Return (x, y) of the center of cell containing provided text 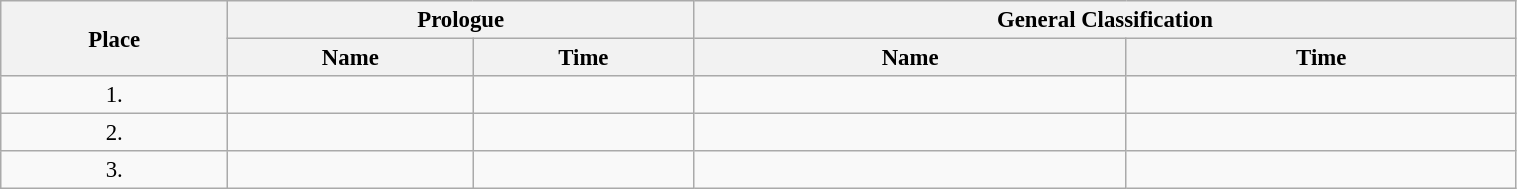
3. (114, 170)
Place (114, 38)
General Classification (1105, 20)
1. (114, 95)
Prologue (461, 20)
2. (114, 133)
